Provide the [X, Y] coordinate of the cell's center where the given text is located.  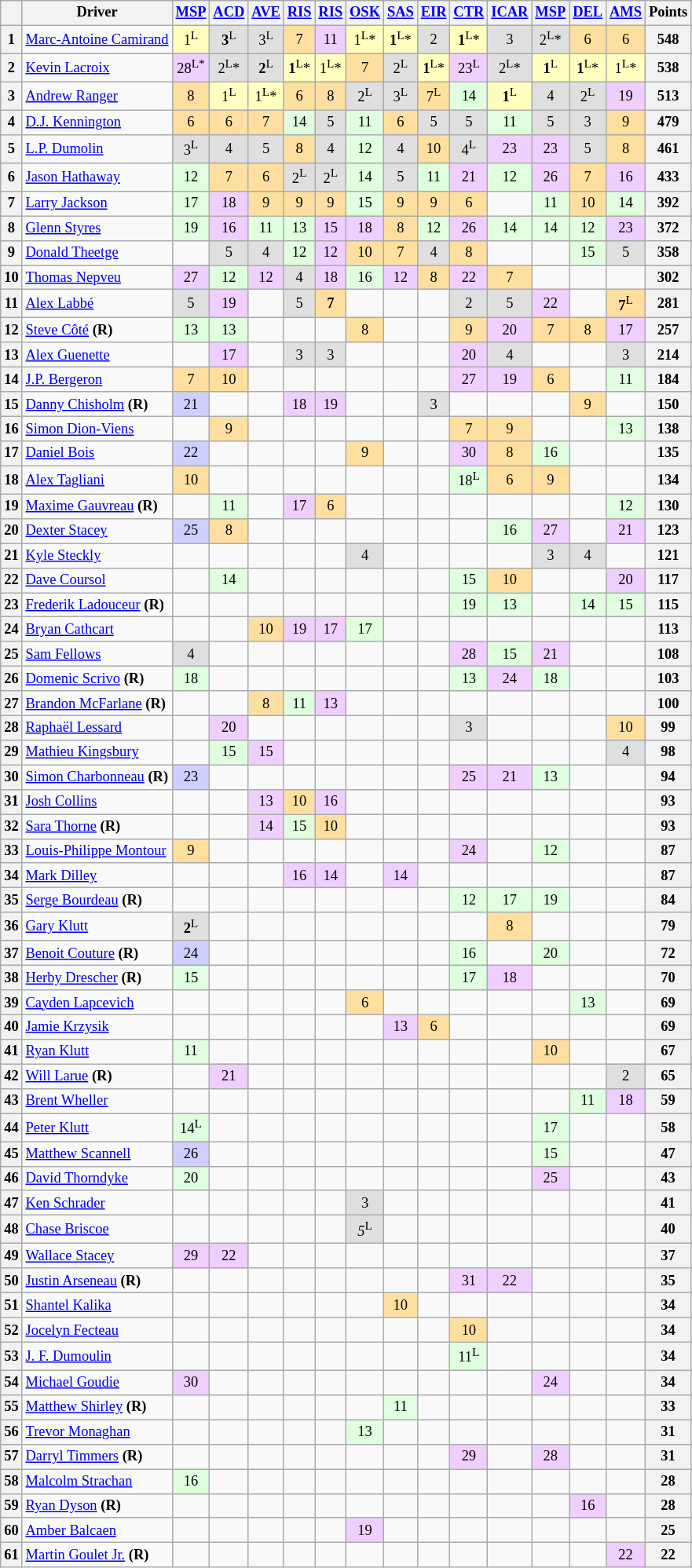
108 [668, 655]
Donald Theetge [97, 253]
Jason Hathaway [97, 177]
53 [11, 1357]
103 [668, 678]
Frederik Ladouceur (R) [97, 605]
94 [668, 777]
AMS [626, 13]
4L [469, 149]
55 [11, 1407]
Larry Jackson [97, 204]
Maxime Gauvreau (R) [97, 506]
117 [668, 579]
ICAR [510, 13]
J. F. Dumoulin [97, 1357]
Danny Chisholm (R) [97, 404]
Alex Labbé [97, 304]
Ryan Klutt [97, 1052]
538 [668, 68]
Jamie Krzysik [97, 1027]
Ryan Dyson (R) [97, 1506]
184 [668, 380]
Louis-Philippe Montour [97, 851]
281 [668, 304]
461 [668, 149]
Mark Dilley [97, 876]
Trevor Monaghan [97, 1432]
Thomas Nepveu [97, 278]
Mathieu Kingsbury [97, 752]
70 [668, 978]
Josh Collins [97, 802]
138 [668, 429]
OSK [365, 13]
60 [11, 1531]
5L [365, 1230]
46 [11, 1178]
44 [11, 1128]
Dave Coursol [97, 579]
84 [668, 900]
38 [11, 978]
Driver [97, 13]
32 [11, 826]
72 [668, 953]
302 [668, 278]
99 [668, 729]
CTR [469, 13]
67 [668, 1052]
ACD [229, 13]
54 [11, 1383]
121 [668, 556]
Matthew Shirley (R) [97, 1407]
Amber Balcaen [97, 1531]
50 [11, 1280]
Domenic Scrivo (R) [97, 678]
DEL [588, 13]
Wallace Stacey [97, 1256]
Brent Wheller [97, 1101]
Alex Tagliani [97, 480]
23L [469, 68]
479 [668, 122]
Simon Charbonneau (R) [97, 777]
Alex Guenette [97, 355]
Justin Arseneau (R) [97, 1280]
113 [668, 630]
14L [191, 1128]
214 [668, 355]
123 [668, 531]
48 [11, 1230]
Sam Fellows [97, 655]
Martin Goulet Jr. (R) [97, 1555]
Darryl Timmers (R) [97, 1457]
Steve Côté (R) [97, 330]
56 [11, 1432]
D.J. Kennington [97, 122]
Michael Goudie [97, 1383]
100 [668, 704]
392 [668, 204]
1 [11, 39]
Andrew Ranger [97, 96]
Serge Bourdeau (R) [97, 900]
130 [668, 506]
Daniel Bois [97, 454]
Will Larue (R) [97, 1076]
Dexter Stacey [97, 531]
Glenn Styres [97, 228]
Kyle Steckly [97, 556]
Herby Drescher (R) [97, 978]
42 [11, 1076]
David Thorndyke [97, 1178]
Matthew Scannell [97, 1154]
433 [668, 177]
Points [668, 13]
Brandon McFarlane (R) [97, 704]
513 [668, 96]
Jocelyn Fecteau [97, 1330]
11L [469, 1357]
51 [11, 1305]
150 [668, 404]
61 [11, 1555]
36 [11, 927]
135 [668, 454]
EIR [434, 13]
Benoit Couture (R) [97, 953]
Malcolm Strachan [97, 1481]
Ken Schrader [97, 1203]
SAS [401, 13]
Gary Klutt [97, 927]
115 [668, 605]
57 [11, 1457]
Sara Thorne (R) [97, 826]
L.P. Dumolin [97, 149]
358 [668, 253]
Cayden Lapcevich [97, 1002]
79 [668, 927]
Kevin Lacroix [97, 68]
Bryan Cathcart [97, 630]
Simon Dion-Viens [97, 429]
134 [668, 480]
18L [469, 480]
49 [11, 1256]
Raphaël Lessard [97, 729]
45 [11, 1154]
98 [668, 752]
39 [11, 1002]
Marc-Antoine Camirand [97, 39]
Shantel Kalika [97, 1305]
Chase Briscoe [97, 1230]
548 [668, 39]
257 [668, 330]
65 [668, 1076]
Peter Klutt [97, 1128]
J.P. Bergeron [97, 380]
52 [11, 1330]
AVE [265, 13]
28L* [191, 68]
372 [668, 228]
